Locate the cell with the specified text and output its (x, y) center coordinate. 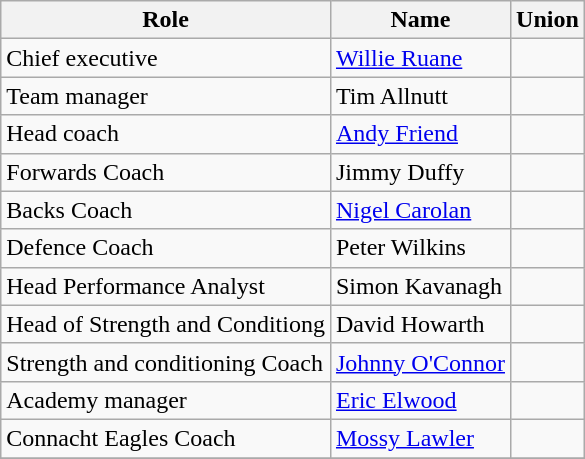
Head Performance Analyst (166, 286)
Peter Wilkins (420, 248)
Andy Friend (420, 134)
Willie Ruane (420, 58)
Johnny O'Connor (420, 362)
David Howarth (420, 324)
Forwards Coach (166, 172)
Jimmy Duffy (420, 172)
Nigel Carolan (420, 210)
Defence Coach (166, 248)
Simon Kavanagh (420, 286)
Chief executive (166, 58)
Team manager (166, 96)
Strength and conditioning Coach (166, 362)
Tim Allnutt (420, 96)
Union (548, 20)
Head of Strength and Conditiong (166, 324)
Name (420, 20)
Academy manager (166, 400)
Head coach (166, 134)
Backs Coach (166, 210)
Mossy Lawler (420, 438)
Eric Elwood (420, 400)
Role (166, 20)
Connacht Eagles Coach (166, 438)
